Identify which cell holds the provided text, then report its (X, Y) central coordinate. 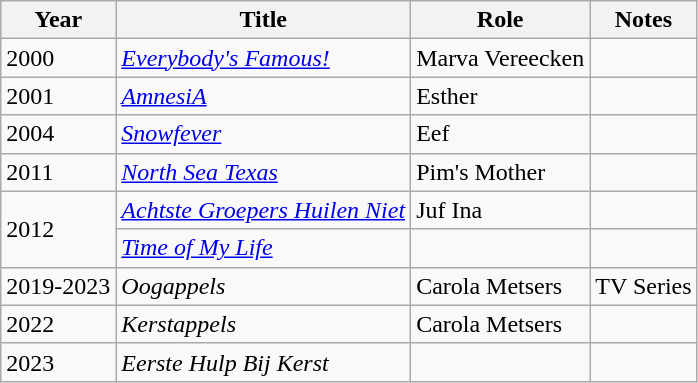
Notes (644, 20)
Pim's Mother (500, 172)
Esther (500, 96)
2011 (58, 172)
Achtste Groepers Huilen Niet (264, 210)
Oogappels (264, 286)
Year (58, 20)
2004 (58, 134)
2012 (58, 229)
Juf Ina (500, 210)
Everybody's Famous! (264, 58)
Eef (500, 134)
AmnesiA (264, 96)
Marva Vereecken (500, 58)
Kerstappels (264, 324)
2000 (58, 58)
2023 (58, 362)
2022 (58, 324)
TV Series (644, 286)
Role (500, 20)
Title (264, 20)
2019-2023 (58, 286)
2001 (58, 96)
North Sea Texas (264, 172)
Snowfever (264, 134)
Time of My Life (264, 248)
Eerste Hulp Bij Kerst (264, 362)
